Search for the cell housing the specified text and yield its (x, y) center coordinate. 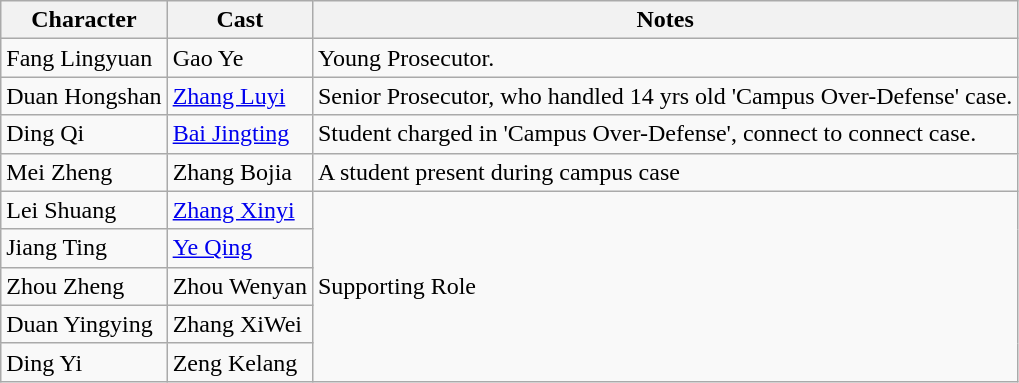
Young Prosecutor. (664, 58)
Student charged in 'Campus Over-Defense', connect to connect case. (664, 134)
Jiang Ting (84, 248)
Fang Lingyuan (84, 58)
Senior Prosecutor, who handled 14 yrs old 'Campus Over-Defense' case. (664, 96)
Character (84, 20)
Gao Ye (240, 58)
Cast (240, 20)
Zhang XiWei (240, 324)
Zhang Luyi (240, 96)
Ding Yi (84, 362)
Ding Qi (84, 134)
Zeng Kelang (240, 362)
A student present during campus case (664, 172)
Duan Hongshan (84, 96)
Zhang Bojia (240, 172)
Notes (664, 20)
Zhou Wenyan (240, 286)
Lei Shuang (84, 210)
Duan Yingying (84, 324)
Ye Qing (240, 248)
Zhang Xinyi (240, 210)
Mei Zheng (84, 172)
Zhou Zheng (84, 286)
Supporting Role (664, 286)
Bai Jingting (240, 134)
